Return [X, Y] of the center of cell containing provided text 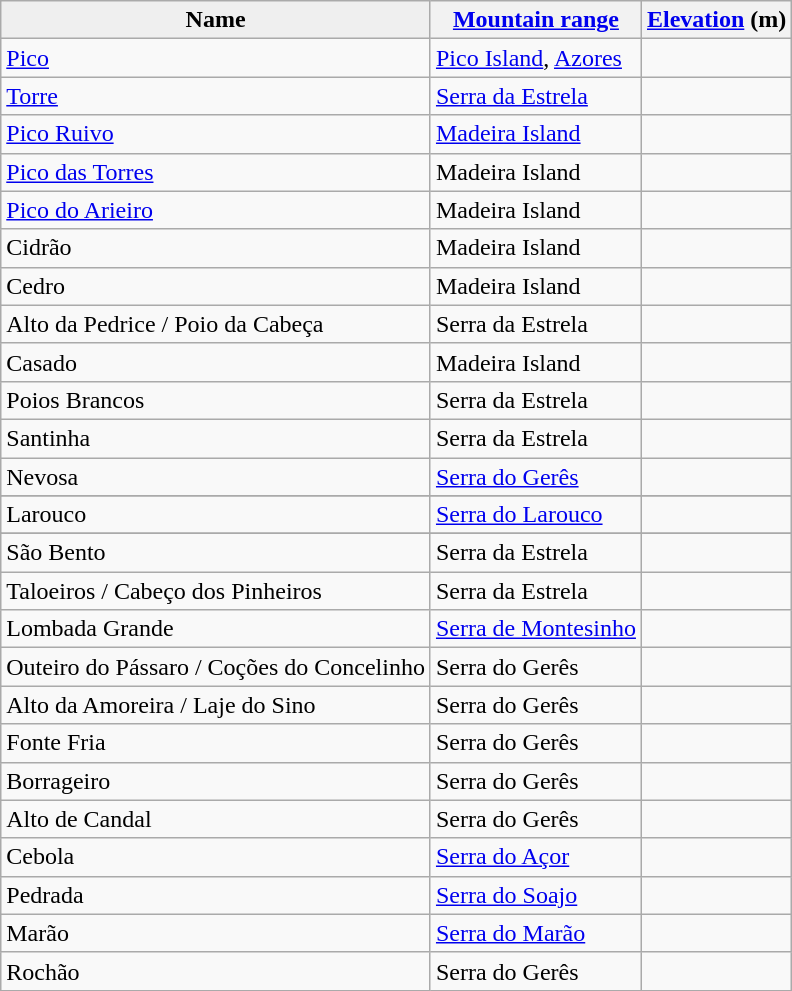
Elevation (m) [716, 20]
Mountain range [536, 20]
São Bento [216, 553]
Poios Brancos [216, 400]
Borrageiro [216, 781]
Alto da Pedrice / Poio da Cabeça [216, 324]
Pico das Torres [216, 172]
Serra de Montesinho [536, 629]
Fonte Fria [216, 743]
Pico do Arieiro [216, 210]
Serra do Soajo [536, 895]
Cidrão [216, 248]
Nevosa [216, 477]
Lombada Grande [216, 629]
Serra do Marão [536, 933]
Taloeiros / Cabeço dos Pinheiros [216, 591]
Serra do Açor [536, 857]
Pico [216, 58]
Cebola [216, 857]
Pedrada [216, 895]
Rochão [216, 971]
Outeiro do Pássaro / Coções do Concelinho [216, 667]
Marão [216, 933]
Pico Ruivo [216, 134]
Serra do Larouco [536, 515]
Alto da Amoreira / Laje do Sino [216, 705]
Alto de Candal [216, 819]
Torre [216, 96]
Larouco [216, 515]
Casado [216, 362]
Pico Island, Azores [536, 58]
Santinha [216, 438]
Name [216, 20]
Cedro [216, 286]
